For the text-containing cell, return its midpoint in (X, Y) coordinate format. 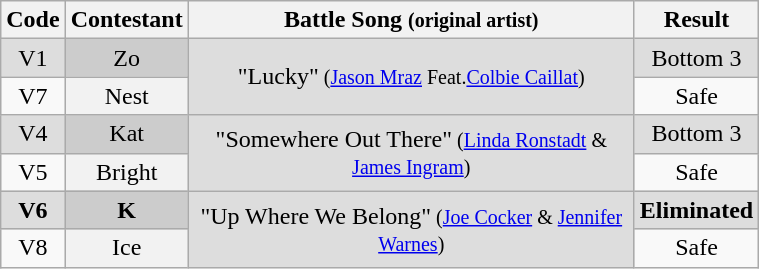
V7 (33, 96)
Kat (126, 134)
V5 (33, 172)
Battle Song (original artist) (411, 20)
Result (696, 20)
"Lucky" (Jason Mraz Feat.Colbie Caillat) (411, 77)
Contestant (126, 20)
K (126, 210)
Nest (126, 96)
Eliminated (696, 210)
Code (33, 20)
Zo (126, 58)
V4 (33, 134)
V1 (33, 58)
Ice (126, 248)
Bright (126, 172)
"Up Where We Belong" (Joe Cocker & Jennifer Warnes) (411, 229)
"Somewhere Out There" (Linda Ronstadt & James Ingram) (411, 153)
V6 (33, 210)
V8 (33, 248)
